From the cell containing the given text, extract its center point as [X, Y] coordinate. 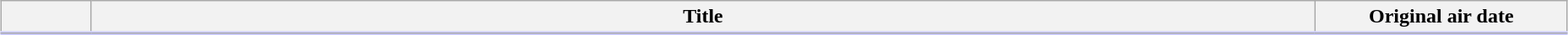
Original air date [1441, 17]
Title [703, 17]
